Detect which cell encompasses the target text, then output its (x, y) center coordinate. 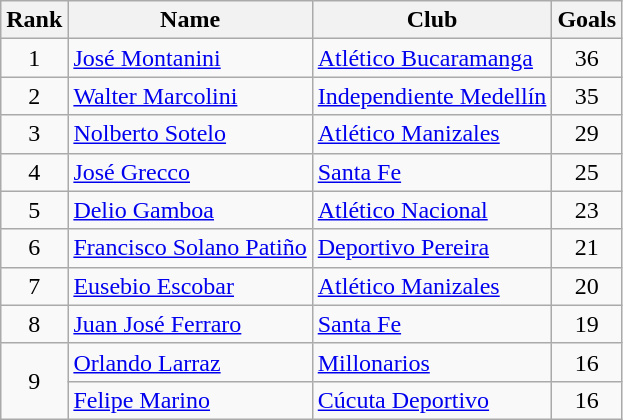
6 (34, 248)
5 (34, 210)
1 (34, 58)
20 (587, 286)
29 (587, 134)
23 (587, 210)
Independiente Medellín (432, 96)
19 (587, 324)
José Montanini (190, 58)
Juan José Ferraro (190, 324)
Millonarios (432, 362)
Walter Marcolini (190, 96)
Cúcuta Deportivo (432, 400)
Atlético Nacional (432, 210)
José Grecco (190, 172)
Rank (34, 20)
8 (34, 324)
Deportivo Pereira (432, 248)
Atlético Bucaramanga (432, 58)
4 (34, 172)
21 (587, 248)
2 (34, 96)
Name (190, 20)
Club (432, 20)
Delio Gamboa (190, 210)
Orlando Larraz (190, 362)
Felipe Marino (190, 400)
Nolberto Sotelo (190, 134)
35 (587, 96)
3 (34, 134)
Goals (587, 20)
Francisco Solano Patiño (190, 248)
25 (587, 172)
36 (587, 58)
Eusebio Escobar (190, 286)
7 (34, 286)
9 (34, 381)
